For the text-containing cell, return its midpoint in [X, Y] coordinate format. 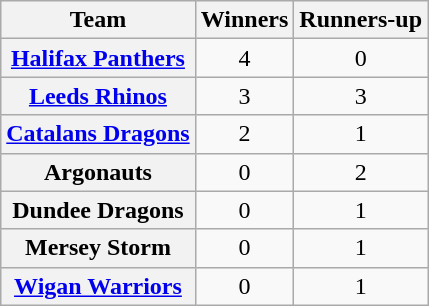
Halifax Panthers [98, 58]
Winners [244, 20]
Leeds Rhinos [98, 96]
Wigan Warriors [98, 286]
Team [98, 20]
Dundee Dragons [98, 210]
Runners-up [361, 20]
Mersey Storm [98, 248]
Argonauts [98, 172]
Catalans Dragons [98, 134]
4 [244, 58]
